Identify which cell holds the provided text, then report its [x, y] central coordinate. 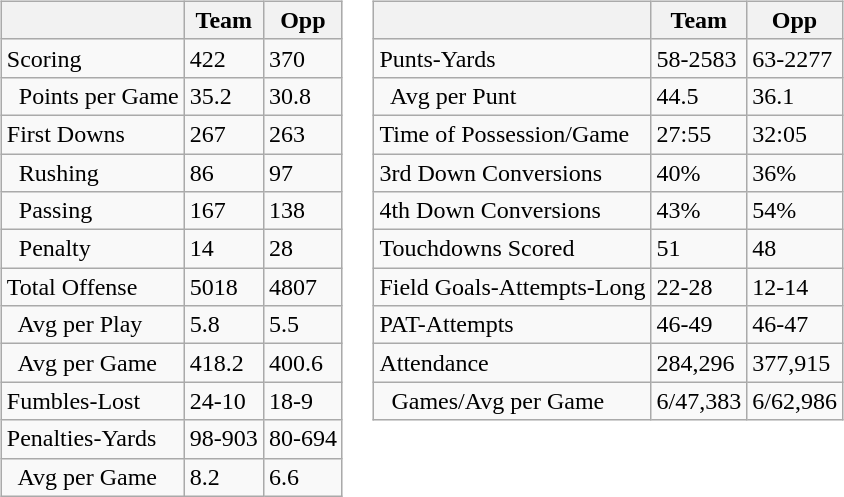
PAT-Attempts [512, 325]
51 [699, 249]
46-47 [795, 325]
40% [699, 173]
Games/Avg per Game [512, 401]
Penalty [92, 249]
58-2583 [699, 58]
44.5 [699, 96]
18-9 [302, 401]
370 [302, 58]
263 [302, 134]
86 [224, 173]
6/47,383 [699, 401]
Rushing [92, 173]
284,296 [699, 363]
6.6 [302, 477]
35.2 [224, 96]
Punts-Yards [512, 58]
24-10 [224, 401]
22-28 [699, 287]
54% [795, 211]
36% [795, 173]
5018 [224, 287]
418.2 [224, 363]
97 [302, 173]
400.6 [302, 363]
46-49 [699, 325]
Attendance [512, 363]
14 [224, 249]
36.1 [795, 96]
First Downs [92, 134]
Touchdowns Scored [512, 249]
167 [224, 211]
Fumbles-Lost [92, 401]
Penalties-Yards [92, 439]
Avg per Punt [512, 96]
5.8 [224, 325]
Scoring [92, 58]
Passing [92, 211]
3rd Down Conversions [512, 173]
Points per Game [92, 96]
Total Offense [92, 287]
Avg per Play [92, 325]
422 [224, 58]
138 [302, 211]
48 [795, 249]
28 [302, 249]
80-694 [302, 439]
Time of Possession/Game [512, 134]
5.5 [302, 325]
30.8 [302, 96]
4807 [302, 287]
43% [699, 211]
4th Down Conversions [512, 211]
12-14 [795, 287]
267 [224, 134]
Field Goals-Attempts-Long [512, 287]
27:55 [699, 134]
6/62,986 [795, 401]
63-2277 [795, 58]
98-903 [224, 439]
32:05 [795, 134]
377,915 [795, 363]
8.2 [224, 477]
